Find where the given text appears and provide that cell's center as (x, y) coordinate. 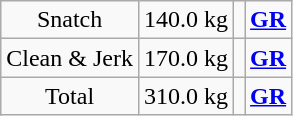
Total (70, 96)
140.0 kg (186, 20)
310.0 kg (186, 96)
Snatch (70, 20)
Clean & Jerk (70, 58)
170.0 kg (186, 58)
